Identify which cell holds the provided text, then report its [x, y] central coordinate. 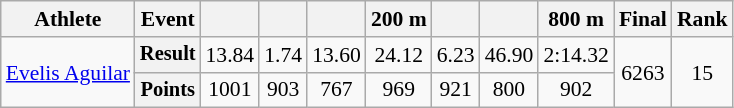
Evelis Aguilar [68, 72]
13.84 [230, 55]
1.74 [283, 55]
Points [168, 90]
767 [336, 90]
2:14.32 [576, 55]
921 [456, 90]
6.23 [456, 55]
200 m [399, 19]
46.90 [510, 55]
969 [399, 90]
800 m [576, 19]
902 [576, 90]
Event [168, 19]
Result [168, 55]
13.60 [336, 55]
15 [702, 72]
Final [643, 19]
24.12 [399, 55]
1001 [230, 90]
903 [283, 90]
800 [510, 90]
Athlete [68, 19]
6263 [643, 72]
Rank [702, 19]
